Search for the cell housing the specified text and yield its [x, y] center coordinate. 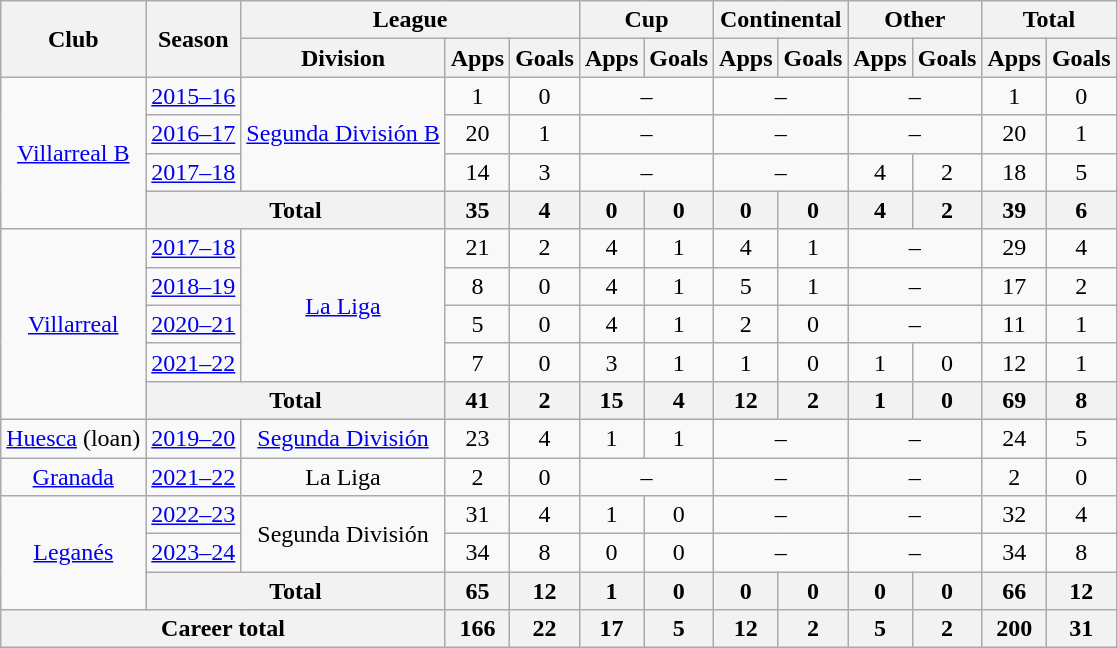
League [410, 20]
7 [477, 362]
2019–20 [194, 438]
2016–17 [194, 134]
69 [1014, 400]
166 [477, 629]
22 [545, 629]
200 [1014, 629]
Continental [781, 20]
32 [1014, 515]
66 [1014, 591]
Granada [74, 477]
Season [194, 39]
Cup [646, 20]
21 [477, 248]
15 [611, 400]
Segunda División B [343, 134]
2018–19 [194, 286]
Villarreal B [74, 153]
Huesca (loan) [74, 438]
35 [477, 210]
41 [477, 400]
18 [1014, 172]
11 [1014, 324]
65 [477, 591]
Other [915, 20]
2020–21 [194, 324]
Division [343, 58]
Club [74, 39]
2022–23 [194, 515]
29 [1014, 248]
Leganés [74, 553]
14 [477, 172]
Career total [223, 629]
Villarreal [74, 324]
39 [1014, 210]
6 [1081, 210]
23 [477, 438]
24 [1014, 438]
2015–16 [194, 96]
2023–24 [194, 553]
